Search for the cell housing the specified text and yield its [x, y] center coordinate. 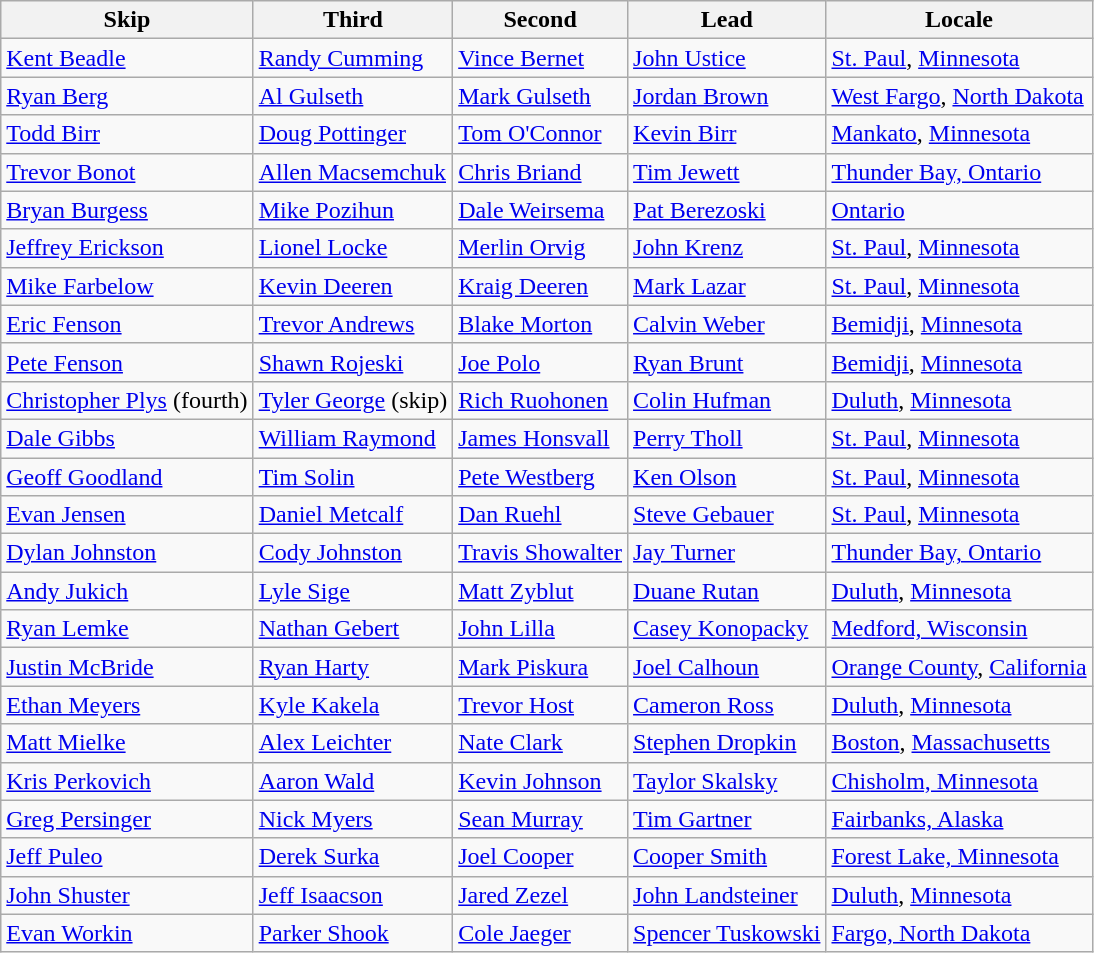
Orange County, California [959, 667]
Christopher Plys (fourth) [127, 400]
West Fargo, North Dakota [959, 96]
Kent Beadle [127, 58]
Mark Gulseth [540, 96]
Mark Lazar [727, 286]
Al Gulseth [353, 96]
Joel Calhoun [727, 667]
Eric Fenson [127, 324]
Cooper Smith [727, 857]
John Ustice [727, 58]
Kris Perkovich [127, 781]
Derek Surka [353, 857]
Mark Piskura [540, 667]
Skip [127, 20]
Medford, Wisconsin [959, 629]
Chisholm, Minnesota [959, 781]
Fairbanks, Alaska [959, 819]
Boston, Massachusetts [959, 743]
Duane Rutan [727, 591]
Mike Pozihun [353, 210]
Steve Gebauer [727, 515]
Tim Jewett [727, 172]
Dylan Johnston [127, 553]
Kevin Deeren [353, 286]
Geoff Goodland [127, 477]
Dale Weirsema [540, 210]
Shawn Rojeski [353, 362]
Vince Bernet [540, 58]
William Raymond [353, 438]
Nate Clark [540, 743]
John Krenz [727, 248]
Travis Showalter [540, 553]
Allen Macsemchuk [353, 172]
Kyle Kakela [353, 705]
Dale Gibbs [127, 438]
Locale [959, 20]
Daniel Metcalf [353, 515]
Joel Cooper [540, 857]
James Honsvall [540, 438]
Tim Gartner [727, 819]
Forest Lake, Minnesota [959, 857]
Kevin Johnson [540, 781]
Nick Myers [353, 819]
Merlin Orvig [540, 248]
Nathan Gebert [353, 629]
Perry Tholl [727, 438]
John Shuster [127, 895]
Bryan Burgess [127, 210]
Greg Persinger [127, 819]
Todd Birr [127, 134]
Mankato, Minnesota [959, 134]
John Lilla [540, 629]
Lead [727, 20]
Aaron Wald [353, 781]
Stephen Dropkin [727, 743]
Trevor Host [540, 705]
Chris Briand [540, 172]
Matt Mielke [127, 743]
Jared Zezel [540, 895]
Ryan Brunt [727, 362]
Calvin Weber [727, 324]
Rich Ruohonen [540, 400]
Cameron Ross [727, 705]
Casey Konopacky [727, 629]
Ethan Meyers [127, 705]
Dan Ruehl [540, 515]
Trevor Bonot [127, 172]
Blake Morton [540, 324]
Jeffrey Erickson [127, 248]
Ken Olson [727, 477]
Taylor Skalsky [727, 781]
Evan Jensen [127, 515]
Ryan Harty [353, 667]
Second [540, 20]
Kraig Deeren [540, 286]
Lyle Sige [353, 591]
Sean Murray [540, 819]
Spencer Tuskowski [727, 933]
Trevor Andrews [353, 324]
Pete Westberg [540, 477]
John Landsteiner [727, 895]
Jay Turner [727, 553]
Third [353, 20]
Pat Berezoski [727, 210]
Mike Farbelow [127, 286]
Colin Hufman [727, 400]
Joe Polo [540, 362]
Jeff Isaacson [353, 895]
Parker Shook [353, 933]
Cole Jaeger [540, 933]
Andy Jukich [127, 591]
Ryan Berg [127, 96]
Tim Solin [353, 477]
Jordan Brown [727, 96]
Tyler George (skip) [353, 400]
Randy Cumming [353, 58]
Evan Workin [127, 933]
Fargo, North Dakota [959, 933]
Doug Pottinger [353, 134]
Ontario [959, 210]
Cody Johnston [353, 553]
Kevin Birr [727, 134]
Alex Leichter [353, 743]
Ryan Lemke [127, 629]
Pete Fenson [127, 362]
Lionel Locke [353, 248]
Matt Zyblut [540, 591]
Tom O'Connor [540, 134]
Jeff Puleo [127, 857]
Justin McBride [127, 667]
